Locate the cell with the specified text and output its [X, Y] center coordinate. 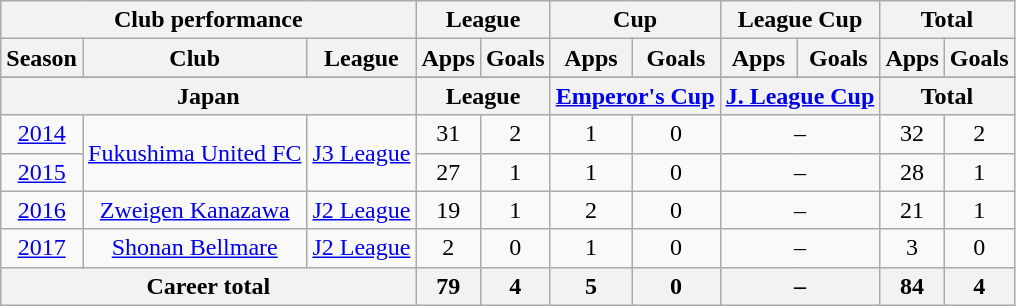
Shonan Bellmare [194, 248]
Emperor's Cup [635, 96]
3 [912, 248]
Zweigen Kanazawa [194, 210]
J. League Cup [800, 96]
Season [42, 58]
Japan [208, 96]
Club [194, 58]
31 [448, 134]
5 [591, 286]
2017 [42, 248]
28 [912, 172]
Club performance [208, 20]
Fukushima United FC [194, 153]
2015 [42, 172]
J3 League [362, 153]
84 [912, 286]
79 [448, 286]
Career total [208, 286]
Cup [635, 20]
19 [448, 210]
32 [912, 134]
21 [912, 210]
2016 [42, 210]
League Cup [800, 20]
27 [448, 172]
2014 [42, 134]
